Identify which cell holds the provided text, then report its [X, Y] central coordinate. 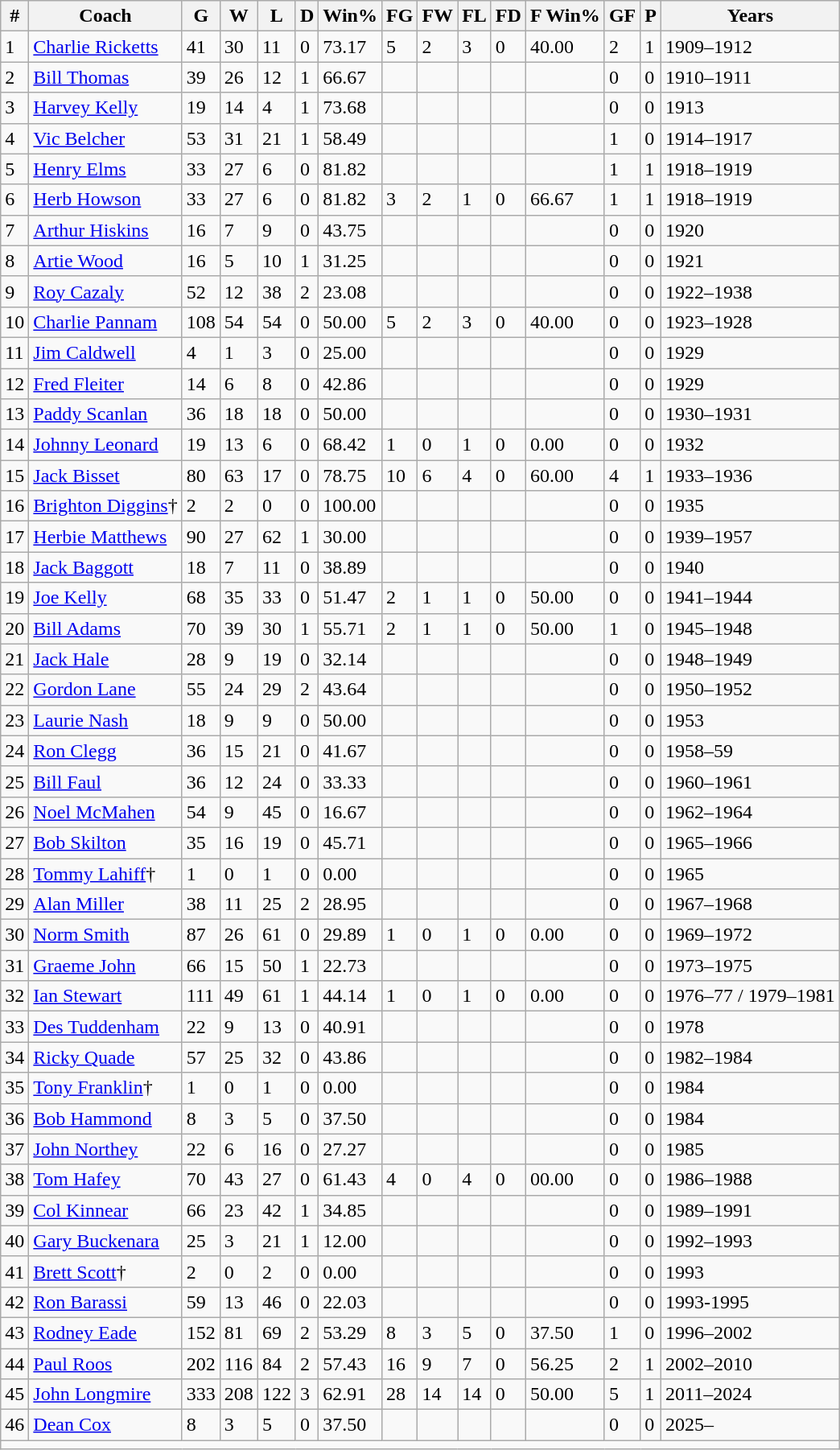
57.43 [351, 1364]
Laurie Nash [105, 720]
Tom Hafey [105, 1180]
Tommy Lahiff† [105, 873]
1965–1966 [751, 842]
G [201, 16]
Jack Hale [105, 659]
Joe Kelly [105, 598]
63 [238, 476]
1965 [751, 873]
62.91 [351, 1394]
Arthur Hiskins [105, 230]
80 [201, 476]
152 [201, 1333]
1967–1968 [751, 904]
1933–1936 [751, 476]
W [238, 16]
27.27 [351, 1149]
Bill Faul [105, 781]
Ricky Quade [105, 1057]
L [277, 16]
1923–1928 [751, 322]
Graeme John [105, 966]
1950–1952 [751, 690]
Fred Fleiter [105, 384]
69 [277, 1333]
2002–2010 [751, 1364]
Harvey Kelly [105, 108]
53 [201, 138]
1982–1984 [751, 1057]
Ron Barassi [105, 1302]
208 [238, 1394]
62 [277, 537]
68 [201, 598]
45.71 [351, 842]
FW [438, 16]
Win% [351, 16]
Brett Scott† [105, 1271]
43.86 [351, 1057]
116 [238, 1364]
41.67 [351, 751]
GF [622, 16]
108 [201, 322]
34.85 [351, 1210]
Artie Wood [105, 261]
John Longmire [105, 1394]
Jim Caldwell [105, 352]
1989–1991 [751, 1210]
1978 [751, 1027]
1930–1931 [751, 414]
60.00 [565, 476]
55.71 [351, 628]
49 [238, 996]
20 [14, 628]
Des Tuddenham [105, 1027]
1913 [751, 108]
Ron Clegg [105, 751]
78.75 [351, 476]
38.89 [351, 567]
12.00 [351, 1241]
D [307, 16]
43.75 [351, 230]
87 [201, 935]
Dean Cox [105, 1425]
57 [201, 1057]
1932 [751, 445]
1922–1938 [751, 291]
37 [14, 1149]
22.03 [351, 1302]
1985 [751, 1149]
122 [277, 1394]
56.25 [565, 1364]
F Win% [565, 16]
73.68 [351, 108]
FG [399, 16]
53.29 [351, 1333]
28.95 [351, 904]
16.67 [351, 812]
1973–1975 [751, 966]
1921 [751, 261]
111 [201, 996]
Bob Hammond [105, 1118]
Ian Stewart [105, 996]
1976–77 / 1979–1981 [751, 996]
Roy Cazaly [105, 291]
1958–59 [751, 751]
Rodney Eade [105, 1333]
Jack Bisset [105, 476]
Herb Howson [105, 200]
90 [201, 537]
P [651, 16]
50 [277, 966]
1939–1957 [751, 537]
Herbie Matthews [105, 537]
1962–1964 [751, 812]
Bill Thomas [105, 77]
23.08 [351, 291]
30.00 [351, 537]
52 [201, 291]
59 [201, 1302]
John Northey [105, 1149]
202 [201, 1364]
42.86 [351, 384]
Charlie Pannam [105, 322]
1969–1972 [751, 935]
Norm Smith [105, 935]
1910–1911 [751, 77]
32.14 [351, 659]
34 [14, 1057]
1909–1912 [751, 47]
44 [14, 1364]
68.42 [351, 445]
Coach [105, 16]
FD [509, 16]
25.00 [351, 352]
Charlie Ricketts [105, 47]
81 [238, 1333]
51.47 [351, 598]
Bill Adams [105, 628]
Gary Buckenara [105, 1241]
Vic Belcher [105, 138]
Col Kinnear [105, 1210]
1920 [751, 230]
333 [201, 1394]
1940 [751, 567]
Gordon Lane [105, 690]
1960–1961 [751, 781]
Johnny Leonard [105, 445]
Alan Miller [105, 904]
22.73 [351, 966]
Bob Skilton [105, 842]
Noel McMahen [105, 812]
Paddy Scanlan [105, 414]
29.89 [351, 935]
40.91 [351, 1027]
84 [277, 1364]
58.49 [351, 138]
33.33 [351, 781]
00.00 [565, 1180]
1993 [751, 1271]
43.64 [351, 690]
1935 [751, 506]
Tony Franklin† [105, 1088]
# [14, 16]
Jack Baggott [105, 567]
1993-1995 [751, 1302]
Paul Roos [105, 1364]
55 [201, 690]
1986–1988 [751, 1180]
Henry Elms [105, 169]
1948–1949 [751, 659]
1996–2002 [751, 1333]
40 [14, 1241]
1953 [751, 720]
1914–1917 [751, 138]
2025– [751, 1425]
100.00 [351, 506]
1945–1948 [751, 628]
Years [751, 16]
73.17 [351, 47]
31.25 [351, 261]
FL [475, 16]
1941–1944 [751, 598]
61.43 [351, 1180]
2011–2024 [751, 1394]
44.14 [351, 996]
Brighton Diggins† [105, 506]
1992–1993 [751, 1241]
